Provide the [X, Y] coordinate of the cell's center where the given text is located.  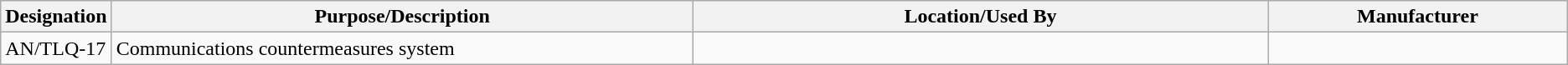
Communications countermeasures system [402, 48]
Designation [56, 17]
Location/Used By [980, 17]
Manufacturer [1418, 17]
Purpose/Description [402, 17]
AN/TLQ-17 [56, 48]
